Output the [X, Y] coordinate of the center of the cell containing the given text.  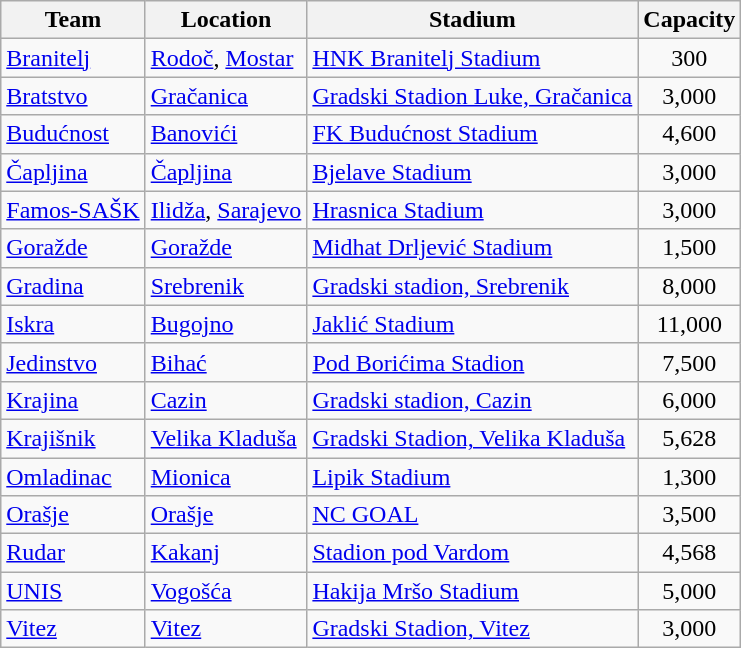
NC GOAL [472, 515]
UNIS [73, 591]
4,600 [690, 134]
Omladinac [73, 477]
Rodoč, Mostar [226, 58]
6,000 [690, 400]
Gradski Stadion, Velika Kladuša [472, 438]
Velika Kladuša [226, 438]
5,000 [690, 591]
Lipik Stadium [472, 477]
Gradski stadion, Srebrenik [472, 286]
Branitelj [73, 58]
8,000 [690, 286]
7,500 [690, 362]
Vogošća [226, 591]
Gradski stadion, Cazin [472, 400]
Gradski Stadion Luke, Gračanica [472, 96]
Midhat Drljević Stadium [472, 248]
Ilidža, Sarajevo [226, 210]
Iskra [73, 324]
Krajišnik [73, 438]
Jaklić Stadium [472, 324]
Bratstvo [73, 96]
Team [73, 20]
Banovići [226, 134]
Stadion pod Vardom [472, 553]
Hakija Mršo Stadium [472, 591]
Cazin [226, 400]
Mionica [226, 477]
Krajina [73, 400]
Bihać [226, 362]
Famos-SAŠK [73, 210]
Jedinstvo [73, 362]
Pod Borićima Stadion [472, 362]
HNK Branitelj Stadium [472, 58]
1,300 [690, 477]
Rudar [73, 553]
Bjelave Stadium [472, 172]
Bugojno [226, 324]
Gračanica [226, 96]
300 [690, 58]
1,500 [690, 248]
Gradski Stadion, Vitez [472, 629]
Stadium [472, 20]
Capacity [690, 20]
5,628 [690, 438]
FK Budućnost Stadium [472, 134]
3,500 [690, 515]
Location [226, 20]
Kakanj [226, 553]
Srebrenik [226, 286]
Hrasnica Stadium [472, 210]
Budućnost [73, 134]
Gradina [73, 286]
4,568 [690, 553]
11,000 [690, 324]
